Return the [X, Y] coordinate for the center point of the cell that contains the specified text.  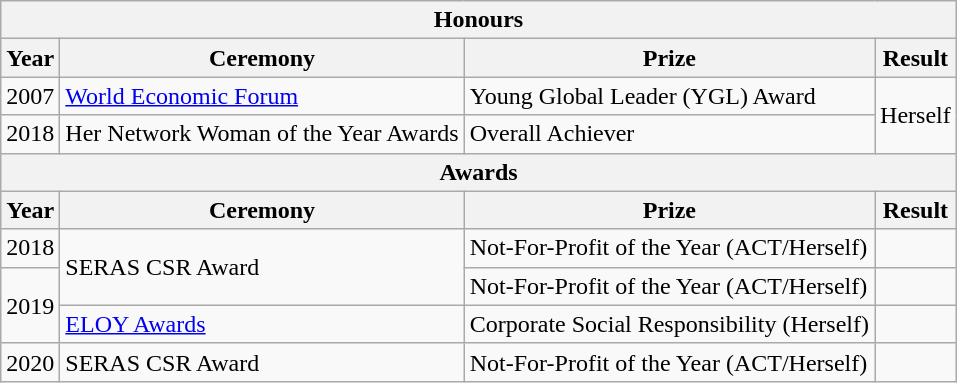
Awards [479, 172]
2020 [30, 362]
ELOY Awards [262, 324]
Her Network Woman of the Year Awards [262, 134]
Herself [916, 115]
World Economic Forum [262, 96]
2007 [30, 96]
Corporate Social Responsibility (Herself) [669, 324]
2019 [30, 305]
Honours [479, 20]
Young Global Leader (YGL) Award [669, 96]
Overall Achiever [669, 134]
